Return (x, y) of the center of cell containing provided text 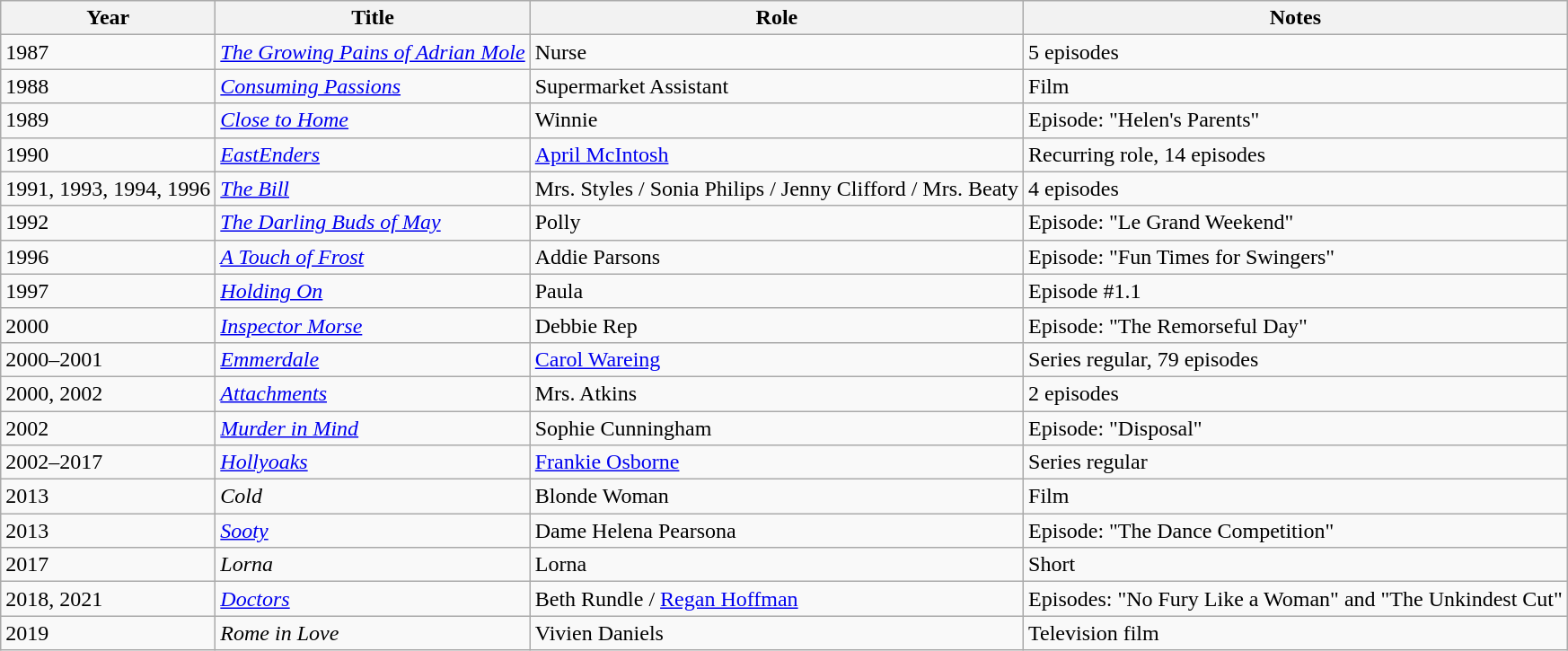
Mrs. Atkins (776, 393)
Episodes: "No Fury Like a Woman" and "The Unkindest Cut" (1296, 599)
Recurring role, 14 episodes (1296, 154)
Episode: "The Remorseful Day" (1296, 325)
Murder in Mind (373, 428)
1987 (108, 52)
2000–2001 (108, 359)
1991, 1993, 1994, 1996 (108, 189)
Vivien Daniels (776, 633)
Polly (776, 223)
Paula (776, 291)
Attachments (373, 393)
Role (776, 18)
Sooty (373, 531)
The Bill (373, 189)
Addie Parsons (776, 257)
Television film (1296, 633)
Episode: "The Dance Competition" (1296, 531)
5 episodes (1296, 52)
The Darling Buds of May (373, 223)
Notes (1296, 18)
2019 (108, 633)
Blonde Woman (776, 497)
Inspector Morse (373, 325)
Sophie Cunningham (776, 428)
Year (108, 18)
Beth Rundle / Regan Hoffman (776, 599)
Rome in Love (373, 633)
Consuming Passions (373, 86)
Dame Helena Pearsona (776, 531)
2000 (108, 325)
Frankie Osborne (776, 462)
2 episodes (1296, 393)
Cold (373, 497)
Hollyoaks (373, 462)
Close to Home (373, 120)
Mrs. Styles / Sonia Philips / Jenny Clifford / Mrs. Beaty (776, 189)
2017 (108, 565)
April McIntosh (776, 154)
1989 (108, 120)
Winnie (776, 120)
1996 (108, 257)
2002–2017 (108, 462)
4 episodes (1296, 189)
Episode: "Le Grand Weekend" (1296, 223)
Debbie Rep (776, 325)
Doctors (373, 599)
Episode: "Helen's Parents" (1296, 120)
2000, 2002 (108, 393)
1997 (108, 291)
Title (373, 18)
Emmerdale (373, 359)
Episode: "Disposal" (1296, 428)
Nurse (776, 52)
Supermarket Assistant (776, 86)
Holding On (373, 291)
Series regular, 79 episodes (1296, 359)
Short (1296, 565)
Carol Wareing (776, 359)
1990 (108, 154)
2002 (108, 428)
A Touch of Frost (373, 257)
The Growing Pains of Adrian Mole (373, 52)
Episode: "Fun Times for Swingers" (1296, 257)
Episode #1.1 (1296, 291)
EastEnders (373, 154)
1992 (108, 223)
1988 (108, 86)
2018, 2021 (108, 599)
Series regular (1296, 462)
